Determine the [x, y] coordinate at the center of the cell enclosing the given text.  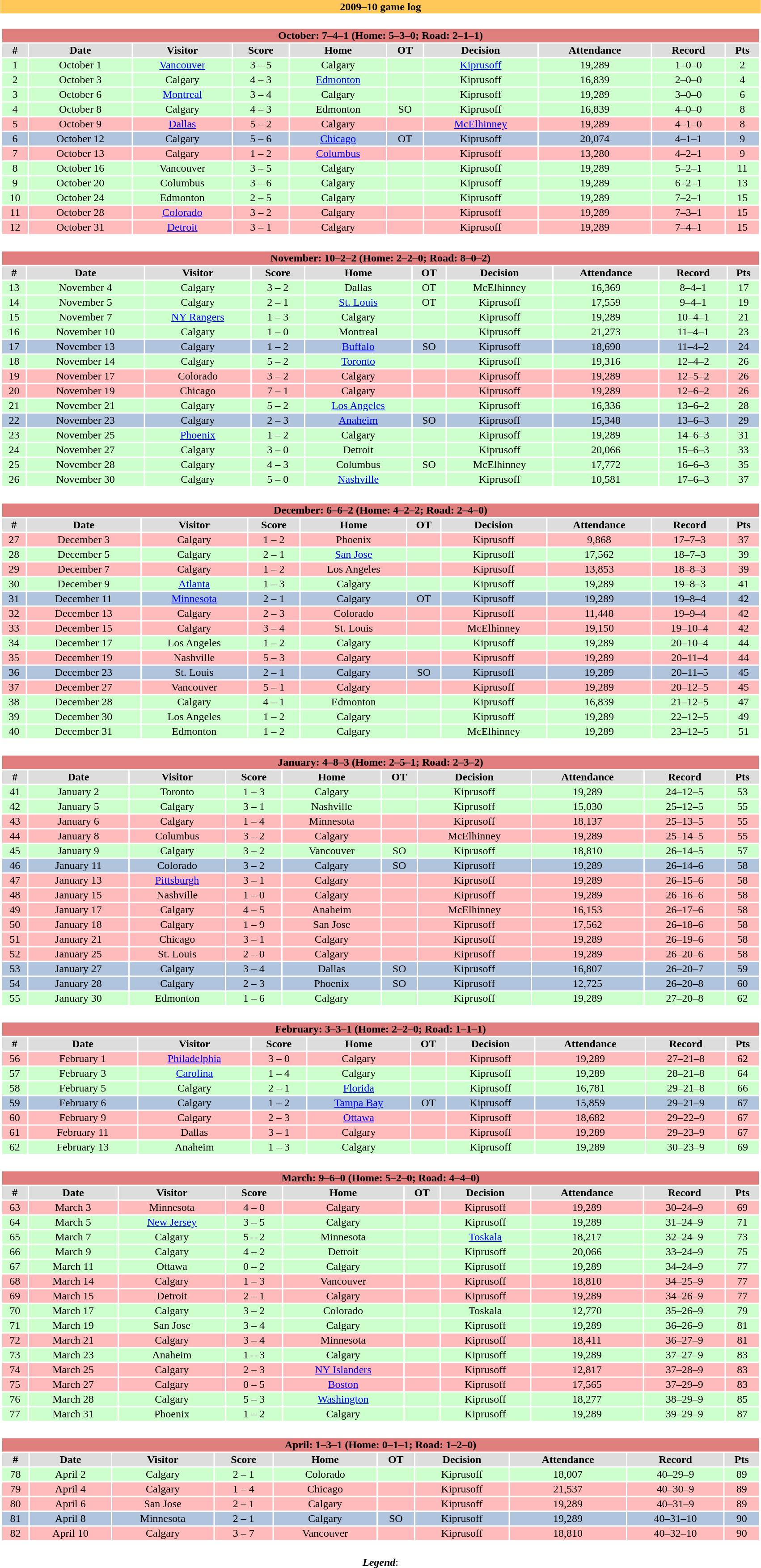
28–21–8 [686, 1073]
December: 6–6–2 (Home: 4–2–2; Road: 2–4–0) [380, 510]
Washington [343, 1399]
1 [15, 65]
12–6–2 [693, 391]
18,007 [568, 1475]
26–20–6 [685, 954]
December 7 [83, 569]
12,770 [587, 1311]
NY Islanders [343, 1370]
61 [14, 1132]
16,781 [590, 1088]
12 [15, 228]
March 27 [73, 1384]
27 [14, 540]
January 21 [79, 939]
January 5 [79, 807]
37–29–9 [684, 1384]
30–23–9 [686, 1147]
April 4 [71, 1489]
January 28 [79, 984]
40–30–9 [675, 1489]
January 11 [79, 866]
October 3 [80, 80]
34 [14, 643]
Philadelphia [194, 1059]
March 21 [73, 1340]
29–23–9 [686, 1132]
19,150 [599, 628]
37–28–9 [684, 1370]
68 [15, 1281]
21–12–5 [689, 702]
13,853 [599, 569]
January 27 [79, 969]
4 – 2 [254, 1252]
February 11 [82, 1132]
January 18 [79, 925]
December 5 [83, 555]
25–14–5 [685, 836]
November 14 [86, 362]
40–29–9 [675, 1475]
2009–10 game log [380, 7]
March: 9–6–0 (Home: 5–2–0; Road: 4–4–0) [380, 1178]
Buffalo [358, 346]
15,030 [588, 807]
April 6 [71, 1504]
4 – 1 [274, 702]
6–2–1 [689, 183]
March 17 [73, 1311]
54 [15, 984]
12–5–2 [693, 376]
November 28 [86, 464]
December 19 [83, 658]
26–14–6 [685, 866]
85 [742, 1399]
February 6 [82, 1103]
18,682 [590, 1118]
February 9 [82, 1118]
29–21–9 [686, 1103]
15–6–3 [693, 450]
76 [15, 1399]
December 27 [83, 687]
20–11–5 [689, 673]
March 28 [73, 1399]
9,868 [599, 540]
17–7–3 [689, 540]
36–26–9 [684, 1325]
21,537 [568, 1489]
April 8 [71, 1518]
3 – 6 [261, 183]
25–12–5 [685, 807]
18,137 [588, 821]
4–0–0 [689, 110]
December 13 [83, 614]
0 – 5 [254, 1384]
5 – 0 [278, 480]
January 2 [79, 792]
22–12–5 [689, 717]
18–8–3 [689, 569]
20,074 [595, 139]
1–0–0 [689, 65]
15,348 [606, 421]
October 31 [80, 228]
October 1 [80, 65]
24–12–5 [685, 792]
38 [14, 702]
November: 10–2–2 (Home: 2–2–0; Road: 8–0–2) [380, 258]
32 [14, 614]
18,690 [606, 346]
2 – 5 [261, 198]
17–6–3 [693, 480]
3–0–0 [689, 94]
January 25 [79, 954]
5 – 1 [274, 687]
40 [14, 732]
October 28 [80, 212]
7–4–1 [689, 228]
32–24–9 [684, 1237]
16 [14, 332]
20–10–4 [689, 643]
29–22–9 [686, 1118]
40–31–10 [675, 1518]
November 27 [86, 450]
NY Rangers [198, 317]
17,565 [587, 1384]
26–15–6 [685, 880]
21,273 [606, 332]
40–31–9 [675, 1504]
13,280 [595, 153]
1 – 9 [254, 925]
16–6–3 [693, 464]
November 21 [86, 405]
October: 7–4–1 (Home: 5–3–0; Road: 2–1–1) [380, 35]
20–12–5 [689, 687]
19–9–4 [689, 614]
2 – 0 [254, 954]
March 14 [73, 1281]
70 [15, 1311]
36–27–9 [684, 1340]
October 20 [80, 183]
March 11 [73, 1266]
52 [15, 954]
2–0–0 [689, 80]
12–4–2 [693, 362]
18,277 [587, 1399]
14 [14, 303]
56 [14, 1059]
19–8–4 [689, 599]
12,817 [587, 1370]
48 [15, 895]
34–26–9 [684, 1296]
29–21–8 [686, 1088]
February 5 [82, 1088]
11,448 [599, 614]
October 13 [80, 153]
26–16–6 [685, 895]
19,316 [606, 362]
19–8–3 [689, 584]
14–6–3 [693, 435]
3 [15, 94]
7–3–1 [689, 212]
25 [14, 464]
5 – 6 [261, 139]
10–4–1 [693, 317]
October 6 [80, 94]
December 31 [83, 732]
82 [15, 1534]
January: 4–8–3 (Home: 2–5–1; Road: 2–3–2) [380, 762]
23–12–5 [689, 732]
February: 3–3–1 (Home: 2–2–0; Road: 1–1–1) [380, 1029]
Carolina [194, 1073]
7 [15, 153]
Atlanta [194, 584]
9–4–1 [693, 303]
November 7 [86, 317]
10 [15, 198]
3 – 7 [244, 1534]
46 [15, 866]
20 [14, 391]
March 19 [73, 1325]
16,336 [606, 405]
4 – 5 [254, 910]
74 [15, 1370]
37–27–9 [684, 1355]
26–20–8 [685, 984]
7 – 1 [278, 391]
Boston [343, 1384]
December 28 [83, 702]
39–29–9 [684, 1414]
26–20–7 [685, 969]
December 9 [83, 584]
26–17–6 [685, 910]
March 23 [73, 1355]
New Jersey [172, 1222]
December 17 [83, 643]
Pittsburgh [177, 880]
December 3 [83, 540]
27–20–8 [685, 998]
18–7–3 [689, 555]
5 [15, 124]
January 30 [79, 998]
January 9 [79, 851]
33–24–9 [684, 1252]
22 [14, 421]
34–24–9 [684, 1266]
March 31 [73, 1414]
December 23 [83, 673]
12,725 [588, 984]
March 7 [73, 1237]
March 5 [73, 1222]
27–21–8 [686, 1059]
78 [15, 1475]
5–2–1 [689, 169]
15,859 [590, 1103]
10,581 [606, 480]
4–1–0 [689, 124]
0 – 2 [254, 1266]
17,772 [606, 464]
11–4–2 [693, 346]
April 2 [71, 1475]
43 [15, 821]
February 13 [82, 1147]
18,217 [587, 1237]
November 23 [86, 421]
January 13 [79, 880]
November 4 [86, 287]
26–14–5 [685, 851]
October 16 [80, 169]
18 [14, 362]
87 [742, 1414]
February 1 [82, 1059]
March 25 [73, 1370]
4–1–1 [689, 139]
October 12 [80, 139]
7–2–1 [689, 198]
18,411 [587, 1340]
36 [14, 673]
November 30 [86, 480]
26–18–6 [685, 925]
19–10–4 [689, 628]
November 5 [86, 303]
40–32–10 [675, 1534]
November 10 [86, 332]
December 11 [83, 599]
16,153 [588, 910]
80 [15, 1504]
October 9 [80, 124]
March 9 [73, 1252]
November 25 [86, 435]
April: 1–3–1 (Home: 0–1–1; Road: 1–2–0) [380, 1445]
Tampa Bay [359, 1103]
Florida [359, 1088]
4–2–1 [689, 153]
17,559 [606, 303]
13–6–2 [693, 405]
November 17 [86, 376]
30 [14, 584]
November 13 [86, 346]
November 19 [86, 391]
December 15 [83, 628]
December 30 [83, 717]
72 [15, 1340]
38–29–9 [684, 1399]
October 8 [80, 110]
February 3 [82, 1073]
30–24–9 [684, 1207]
January 17 [79, 910]
April 10 [71, 1534]
50 [15, 925]
March 3 [73, 1207]
65 [15, 1237]
26–19–6 [685, 939]
January 8 [79, 836]
March 15 [73, 1296]
25–13–5 [685, 821]
October 24 [80, 198]
11–4–1 [693, 332]
January 6 [79, 821]
63 [15, 1207]
20–11–4 [689, 658]
31–24–9 [684, 1222]
16,369 [606, 287]
4 – 0 [254, 1207]
1 – 6 [254, 998]
34–25–9 [684, 1281]
January 15 [79, 895]
13–6–3 [693, 421]
35–26–9 [684, 1311]
8–4–1 [693, 287]
16,807 [588, 969]
